Determine the [X, Y] coordinate at the center of the cell enclosing the given text.  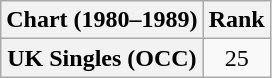
Chart (1980–1989) [102, 20]
25 [236, 58]
Rank [236, 20]
UK Singles (OCC) [102, 58]
